Output the (X, Y) coordinate of the center of the cell containing the given text.  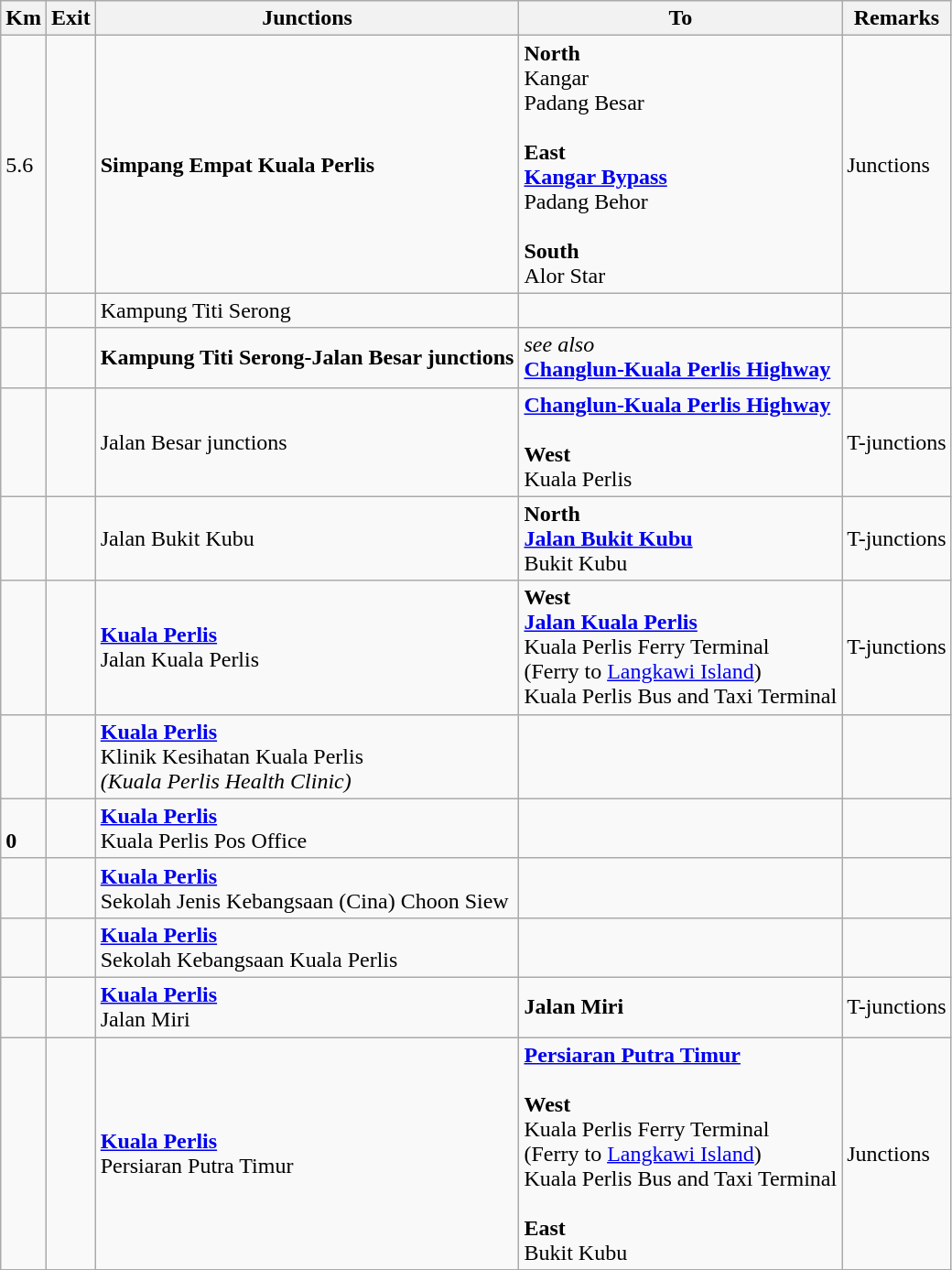
see also Changlun-Kuala Perlis Highway (681, 357)
Persiaran Putra TimurWestKuala Perlis Ferry Terminal (Ferry to Langkawi Island)Kuala Perlis Bus and Taxi TerminalEastBukit Kubu (681, 1153)
Kuala PerlisKlinik Kesihatan Kuala Perlis (Kuala Perlis Health Clinic) (308, 756)
Kampung Titi Serong (308, 310)
Kuala PerlisKuala Perlis Pos Office (308, 828)
Kuala PerlisJalan Kuala Perlis (308, 647)
West Jalan Kuala PerlisKuala Perlis Ferry Terminal (Ferry to Langkawi Island)Kuala Perlis Bus and Taxi Terminal (681, 647)
Kuala PerlisSekolah Jenis Kebangsaan (Cina) Choon Siew (308, 888)
North Kangar Padang BesarEast Kangar BypassPadang BehorSouth Alor Star (681, 165)
To (681, 18)
Exit (70, 18)
Kuala PerlisJalan Miri (308, 1007)
5.6 (24, 165)
Kuala PerlisSekolah Kebangsaan Kuala Perlis (308, 947)
Jalan Miri (681, 1007)
Changlun-Kuala Perlis HighwayWestKuala Perlis (681, 441)
Jalan Besar junctions (308, 441)
0 (24, 828)
Km (24, 18)
Kuala PerlisPersiaran Putra Timur (308, 1153)
Remarks (897, 18)
Kampung Titi Serong-Jalan Besar junctions (308, 357)
Simpang Empat Kuala Perlis (308, 165)
North Jalan Bukit KubuBukit Kubu (681, 538)
Jalan Bukit Kubu (308, 538)
